Detect which cell encompasses the target text, then output its [x, y] center coordinate. 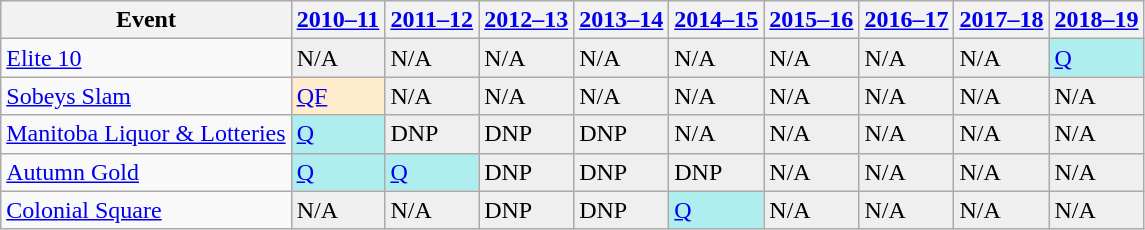
Manitoba Liquor & Lotteries [146, 134]
QF [338, 96]
2011–12 [432, 20]
2010–11 [338, 20]
Elite 10 [146, 58]
Event [146, 20]
2018–19 [1096, 20]
2015–16 [812, 20]
2017–18 [1002, 20]
Sobeys Slam [146, 96]
2012–13 [526, 20]
Colonial Square [146, 210]
2016–17 [906, 20]
Autumn Gold [146, 172]
2013–14 [622, 20]
2014–15 [716, 20]
